Find where the given text appears and provide that cell's center as [x, y] coordinate. 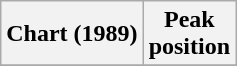
Chart (1989) [72, 34]
Peakposition [189, 34]
